Output the (X, Y) coordinate of the center of the cell containing the given text.  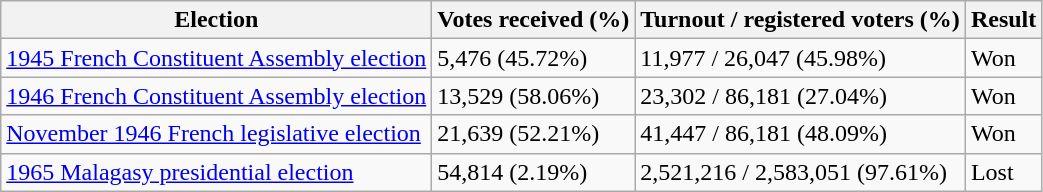
41,447 / 86,181 (48.09%) (800, 134)
Votes received (%) (534, 20)
1946 French Constituent Assembly election (216, 96)
11,977 / 26,047 (45.98%) (800, 58)
Lost (1003, 172)
Result (1003, 20)
1965 Malagasy presidential election (216, 172)
54,814 (2.19%) (534, 172)
November 1946 French legislative election (216, 134)
Election (216, 20)
21,639 (52.21%) (534, 134)
2,521,216 / 2,583,051 (97.61%) (800, 172)
1945 French Constituent Assembly election (216, 58)
13,529 (58.06%) (534, 96)
23,302 / 86,181 (27.04%) (800, 96)
Turnout / registered voters (%) (800, 20)
5,476 (45.72%) (534, 58)
